Extract the [X, Y] coordinate from the center of the cell holding the provided text.  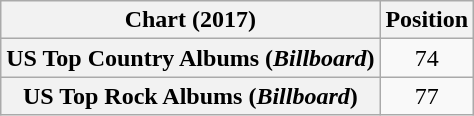
Position [427, 20]
Chart (2017) [190, 20]
US Top Rock Albums (Billboard) [190, 96]
77 [427, 96]
74 [427, 58]
US Top Country Albums (Billboard) [190, 58]
